Return the (X, Y) coordinate for the center point of the cell that contains the specified text.  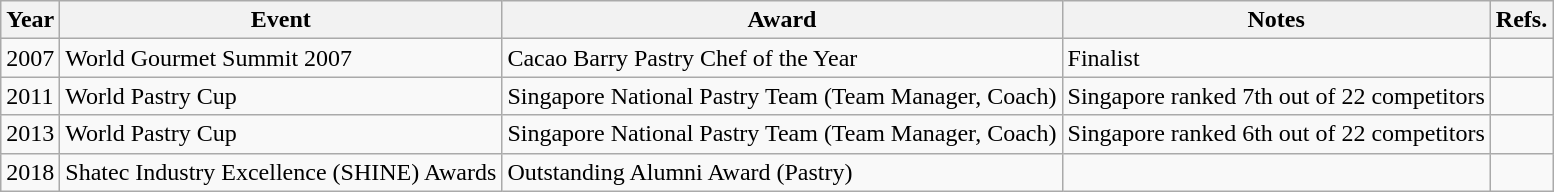
Year (30, 20)
Outstanding Alumni Award (Pastry) (782, 172)
2007 (30, 58)
Award (782, 20)
2018 (30, 172)
Event (281, 20)
Cacao Barry Pastry Chef of the Year (782, 58)
Finalist (1276, 58)
World Gourmet Summit 2007 (281, 58)
2011 (30, 96)
Notes (1276, 20)
2013 (30, 134)
Shatec Industry Excellence (SHINE) Awards (281, 172)
Singapore ranked 7th out of 22 competitors (1276, 96)
Singapore ranked 6th out of 22 competitors (1276, 134)
Refs. (1521, 20)
